Determine the (x, y) coordinate at the center of the cell enclosing the given text.  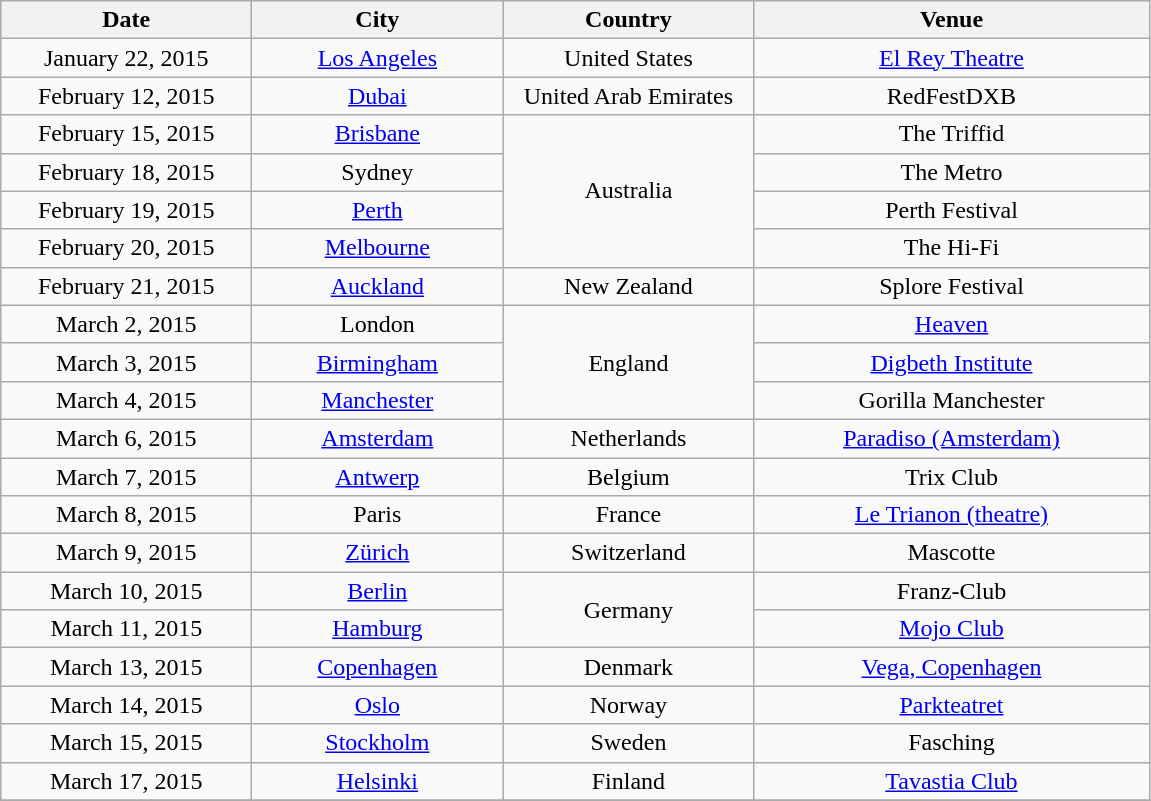
Netherlands (628, 438)
The Hi-Fi (952, 248)
Tavastia Club (952, 781)
El Rey Theatre (952, 58)
Parkteatret (952, 705)
March 17, 2015 (126, 781)
Mascotte (952, 553)
February 18, 2015 (126, 172)
The Metro (952, 172)
January 22, 2015 (126, 58)
Amsterdam (378, 438)
England (628, 362)
March 10, 2015 (126, 591)
The Triffid (952, 134)
March 13, 2015 (126, 667)
Hamburg (378, 629)
Paris (378, 515)
Denmark (628, 667)
New Zealand (628, 286)
Perth Festival (952, 210)
Switzerland (628, 553)
Sweden (628, 743)
Heaven (952, 324)
Mojo Club (952, 629)
Le Trianon (theatre) (952, 515)
February 20, 2015 (126, 248)
Germany (628, 610)
Perth (378, 210)
Country (628, 20)
Venue (952, 20)
March 14, 2015 (126, 705)
France (628, 515)
Antwerp (378, 477)
Oslo (378, 705)
Gorilla Manchester (952, 400)
Copenhagen (378, 667)
Splore Festival (952, 286)
Birmingham (378, 362)
March 8, 2015 (126, 515)
Date (126, 20)
Brisbane (378, 134)
Trix Club (952, 477)
February 19, 2015 (126, 210)
RedFestDXB (952, 96)
March 4, 2015 (126, 400)
Auckland (378, 286)
Finland (628, 781)
Los Angeles (378, 58)
March 6, 2015 (126, 438)
March 7, 2015 (126, 477)
Franz-Club (952, 591)
March 15, 2015 (126, 743)
February 15, 2015 (126, 134)
Australia (628, 191)
London (378, 324)
Zürich (378, 553)
United Arab Emirates (628, 96)
Sydney (378, 172)
March 2, 2015 (126, 324)
Norway (628, 705)
United States (628, 58)
Dubai (378, 96)
Digbeth Institute (952, 362)
Fasching (952, 743)
Belgium (628, 477)
City (378, 20)
Paradiso (Amsterdam) (952, 438)
March 9, 2015 (126, 553)
March 3, 2015 (126, 362)
Melbourne (378, 248)
February 12, 2015 (126, 96)
March 11, 2015 (126, 629)
Helsinki (378, 781)
February 21, 2015 (126, 286)
Berlin (378, 591)
Manchester (378, 400)
Vega, Copenhagen (952, 667)
Stockholm (378, 743)
